Output the (X, Y) coordinate of the center of the cell containing the given text.  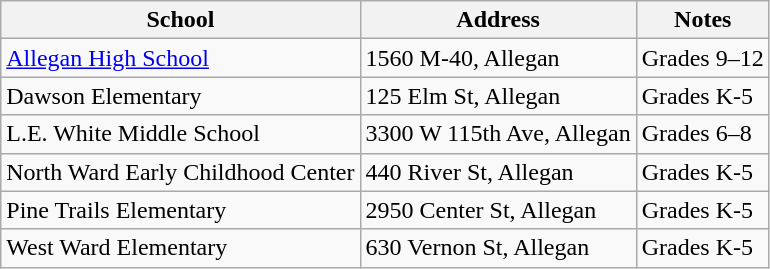
Dawson Elementary (180, 96)
3300 W 115th Ave, Allegan (498, 134)
Grades 6–8 (702, 134)
440 River St, Allegan (498, 172)
North Ward Early Childhood Center (180, 172)
Pine Trails Elementary (180, 210)
630 Vernon St, Allegan (498, 248)
Address (498, 20)
School (180, 20)
West Ward Elementary (180, 248)
1560 M-40, Allegan (498, 58)
L.E. White Middle School (180, 134)
125 Elm St, Allegan (498, 96)
Allegan High School (180, 58)
Grades 9–12 (702, 58)
2950 Center St, Allegan (498, 210)
Notes (702, 20)
